Capture the cell that displays the provided text and extract its (x, y) central coordinate. 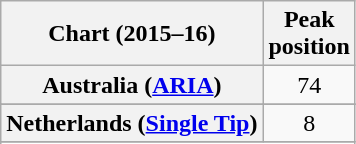
8 (309, 123)
Peakposition (309, 34)
Australia (ARIA) (132, 85)
Chart (2015–16) (132, 34)
74 (309, 85)
Netherlands (Single Tip) (132, 123)
